Extract the (X, Y) coordinate from the center of the cell holding the provided text.  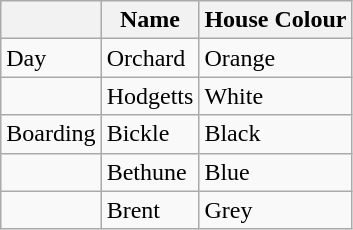
Name (150, 20)
Boarding (51, 134)
Orchard (150, 58)
Day (51, 58)
White (276, 96)
Orange (276, 58)
House Colour (276, 20)
Black (276, 134)
Grey (276, 210)
Bethune (150, 172)
Hodgetts (150, 96)
Bickle (150, 134)
Blue (276, 172)
Brent (150, 210)
